Find where the given text appears and provide that cell's center as (x, y) coordinate. 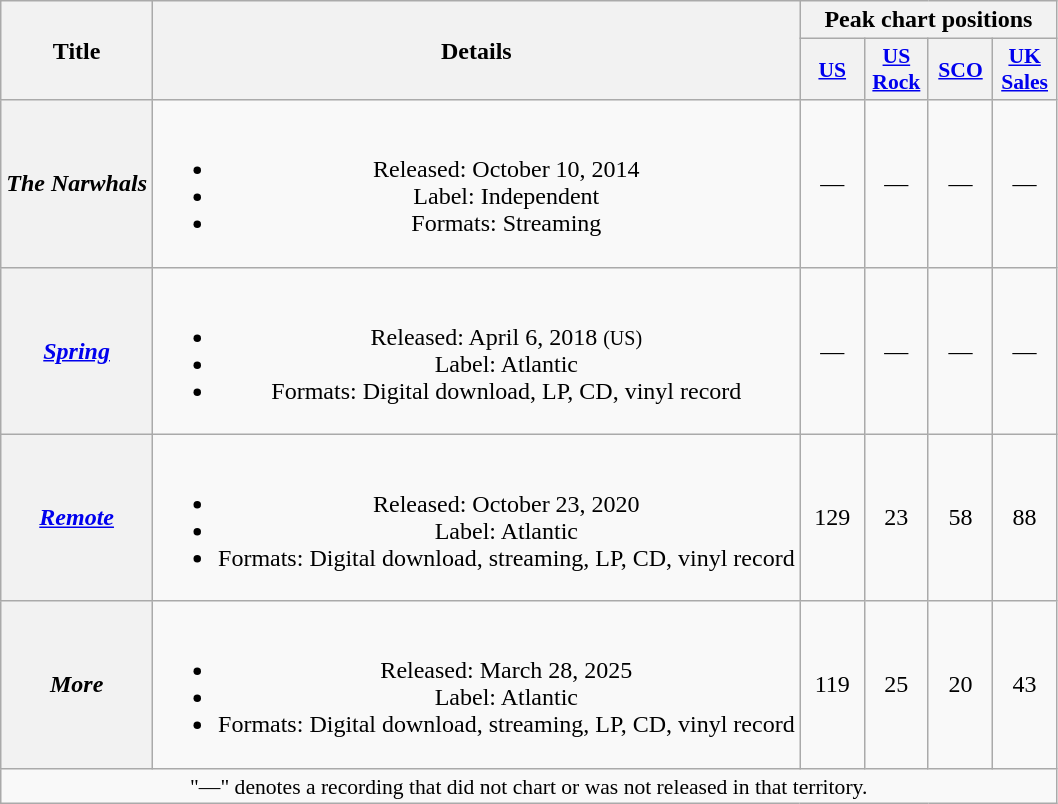
More (77, 684)
119 (832, 684)
58 (960, 518)
Released: March 28, 2025Label: AtlanticFormats: Digital download, streaming, LP, CD, vinyl record (477, 684)
USRock (896, 70)
88 (1025, 518)
"—" denotes a recording that did not chart or was not released in that territory. (529, 786)
SCO (960, 70)
Released: October 10, 2014Label: IndependentFormats: Streaming (477, 184)
Title (77, 50)
Spring (77, 350)
20 (960, 684)
Remote (77, 518)
129 (832, 518)
43 (1025, 684)
25 (896, 684)
23 (896, 518)
Released: October 23, 2020Label: AtlanticFormats: Digital download, streaming, LP, CD, vinyl record (477, 518)
UKSales (1025, 70)
The Narwhals (77, 184)
Details (477, 50)
Released: April 6, 2018 (US)Label: AtlanticFormats: Digital download, LP, CD, vinyl record (477, 350)
Peak chart positions (928, 20)
US (832, 70)
